Locate the cell with the specified text and output its [x, y] center coordinate. 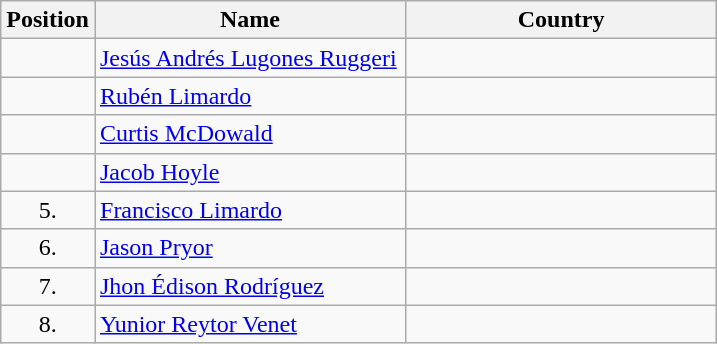
7. [48, 286]
Curtis McDowald [250, 134]
Francisco Limardo [250, 210]
Jacob Hoyle [250, 172]
Jesús Andrés Lugones Ruggeri [250, 58]
6. [48, 248]
5. [48, 210]
Rubén Limardo [250, 96]
Yunior Reytor Venet [250, 324]
8. [48, 324]
Position [48, 20]
Jason Pryor [250, 248]
Country [562, 20]
Jhon Édison Rodríguez [250, 286]
Name [250, 20]
